Provide the [x, y] coordinate of the cell's center where the given text is located.  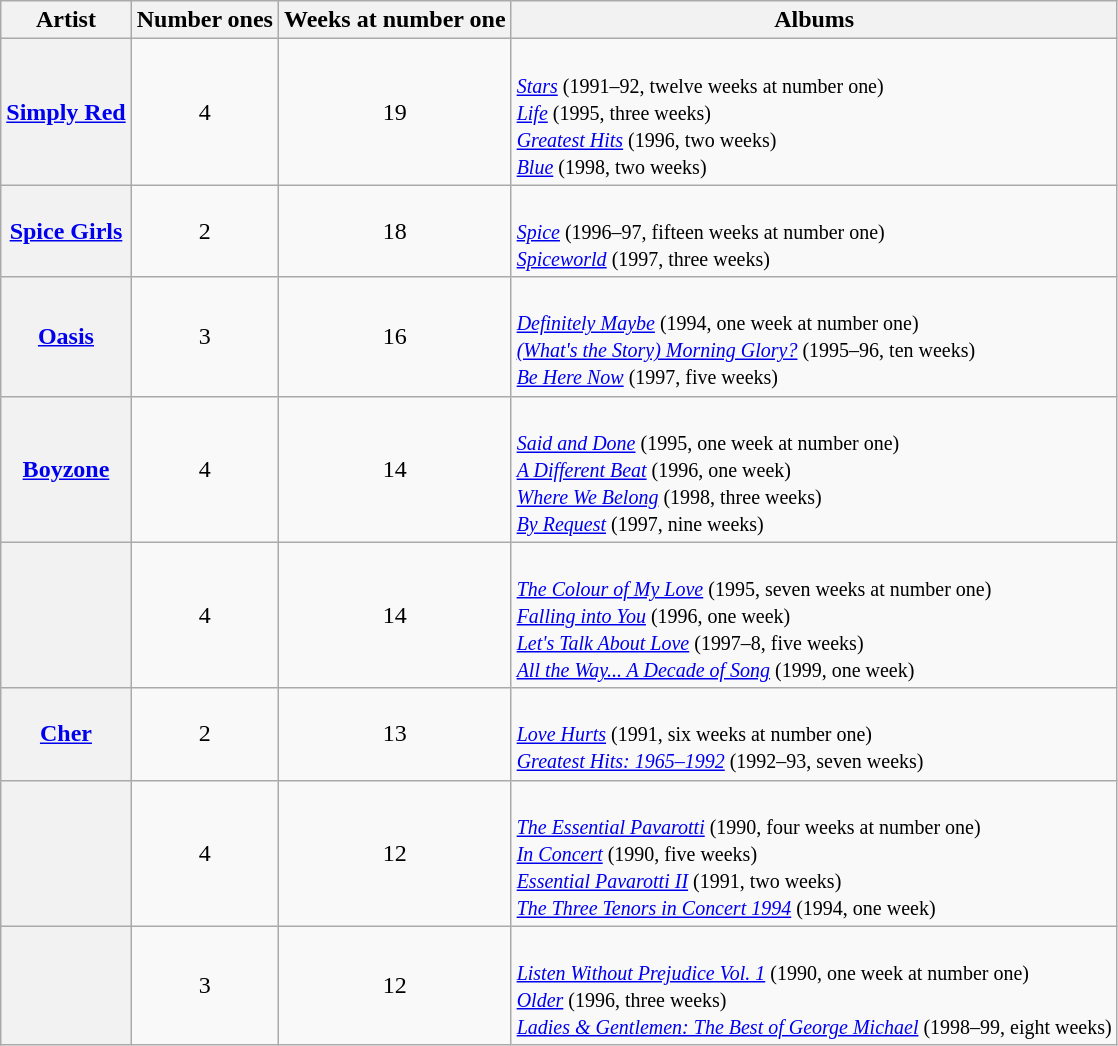
Love Hurts (1991, six weeks at number one) Greatest Hits: 1965–1992 (1992–93, seven weeks) [814, 734]
Number ones [204, 20]
18 [394, 231]
Albums [814, 20]
Boyzone [66, 469]
Artist [66, 20]
Weeks at number one [394, 20]
Simply Red [66, 112]
Oasis [66, 336]
Definitely Maybe (1994, one week at number one) (What's the Story) Morning Glory? (1995–96, ten weeks) Be Here Now (1997, five weeks) [814, 336]
19 [394, 112]
Spice (1996–97, fifteen weeks at number one) Spiceworld (1997, three weeks) [814, 231]
13 [394, 734]
Said and Done (1995, one week at number one) A Different Beat (1996, one week) Where We Belong (1998, three weeks) By Request (1997, nine weeks) [814, 469]
Stars (1991–92, twelve weeks at number one) Life (1995, three weeks) Greatest Hits (1996, two weeks) Blue (1998, two weeks) [814, 112]
Cher [66, 734]
Spice Girls [66, 231]
16 [394, 336]
